Determine the [X, Y] coordinate at the center of the cell enclosing the given text.  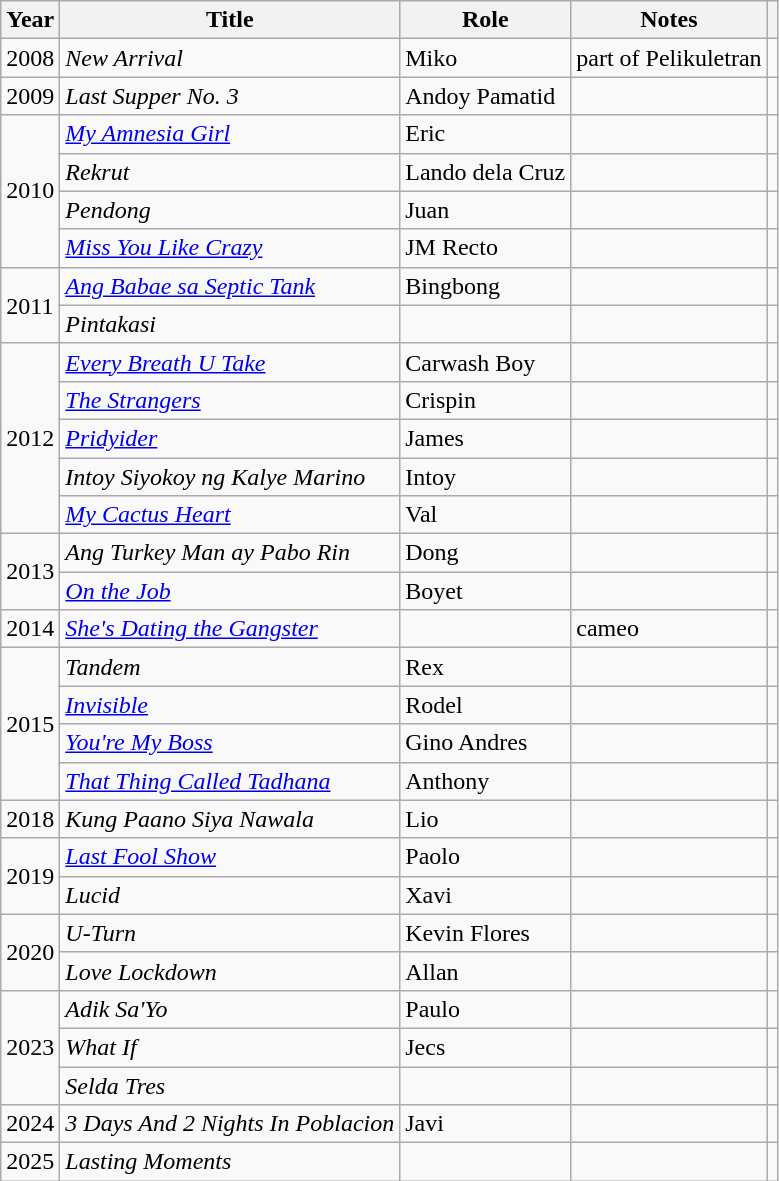
What If [230, 1047]
2024 [30, 1124]
Role [486, 20]
2011 [30, 305]
2023 [30, 1047]
2020 [30, 952]
Bingbong [486, 286]
cameo [669, 629]
Pridyider [230, 438]
Kevin Flores [486, 933]
Pendong [230, 210]
Lio [486, 819]
Juan [486, 210]
Ang Babae sa Septic Tank [230, 286]
Title [230, 20]
2015 [30, 724]
Pintakasi [230, 324]
U-Turn [230, 933]
3 Days And 2 Nights In Poblacion [230, 1124]
Rekrut [230, 172]
2012 [30, 438]
Kung Paano Siya Nawala [230, 819]
2018 [30, 819]
Rodel [486, 705]
Ang Turkey Man ay Pabo Rin [230, 553]
Javi [486, 1124]
Paulo [486, 1009]
Eric [486, 134]
Xavi [486, 895]
She's Dating the Gangster [230, 629]
New Arrival [230, 58]
Lucid [230, 895]
Invisible [230, 705]
That Thing Called Tadhana [230, 781]
2009 [30, 96]
Notes [669, 20]
Anthony [486, 781]
Dong [486, 553]
Miko [486, 58]
Crispin [486, 400]
Love Lockdown [230, 971]
Val [486, 515]
part of Pelikuletran [669, 58]
Gino Andres [486, 743]
Tandem [230, 667]
Selda Tres [230, 1085]
My Amnesia Girl [230, 134]
2014 [30, 629]
You're My Boss [230, 743]
On the Job [230, 591]
Miss You Like Crazy [230, 248]
2008 [30, 58]
Every Breath U Take [230, 362]
Lasting Moments [230, 1162]
My Cactus Heart [230, 515]
Boyet [486, 591]
Year [30, 20]
James [486, 438]
2010 [30, 191]
2013 [30, 572]
Jecs [486, 1047]
2019 [30, 876]
Last Fool Show [230, 857]
Intoy [486, 477]
2025 [30, 1162]
Carwash Boy [486, 362]
Intoy Siyokoy ng Kalye Marino [230, 477]
Andoy Pamatid [486, 96]
The Strangers [230, 400]
Lando dela Cruz [486, 172]
Allan [486, 971]
JM Recto [486, 248]
Last Supper No. 3 [230, 96]
Rex [486, 667]
Adik Sa'Yo [230, 1009]
Paolo [486, 857]
